From the cell containing the given text, extract its center point as (x, y) coordinate. 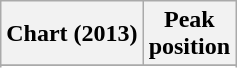
Peakposition (189, 34)
Chart (2013) (72, 34)
